Provide the (x, y) coordinate of the cell's center where the given text is located.  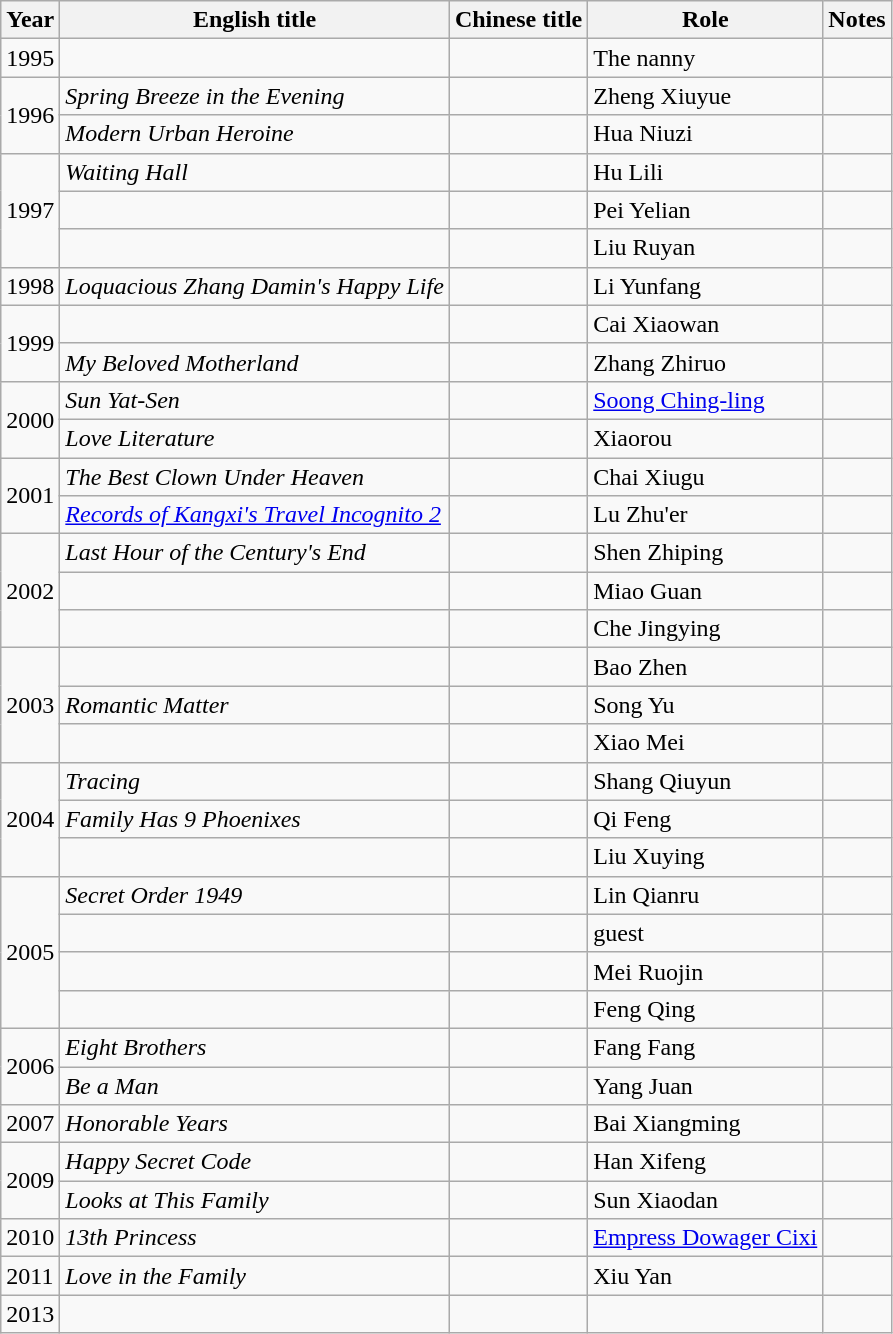
The nanny (706, 58)
Cai Xiaowan (706, 324)
Feng Qing (706, 1009)
Pei Yelian (706, 210)
Eight Brothers (255, 1047)
1997 (30, 210)
1999 (30, 343)
Year (30, 20)
Liu Xuying (706, 857)
Xiao Mei (706, 743)
Shang Qiuyun (706, 781)
Song Yu (706, 705)
Family Has 9 Phoenixes (255, 819)
1995 (30, 58)
Che Jingying (706, 629)
Xiu Yan (706, 1276)
Lu Zhu'er (706, 515)
2005 (30, 952)
Spring Breeze in the Evening (255, 96)
Notes (857, 20)
Loquacious Zhang Damin's Happy Life (255, 286)
Love in the Family (255, 1276)
Sun Xiaodan (706, 1200)
2006 (30, 1066)
Romantic Matter (255, 705)
2010 (30, 1238)
Miao Guan (706, 591)
Waiting Hall (255, 172)
Han Xifeng (706, 1162)
Sun Yat-Sen (255, 400)
Hu Lili (706, 172)
Chai Xiugu (706, 477)
Role (706, 20)
13th Princess (255, 1238)
Lin Qianru (706, 895)
1996 (30, 115)
The Best Clown Under Heaven (255, 477)
Love Literature (255, 438)
Bao Zhen (706, 667)
2004 (30, 819)
Secret Order 1949 (255, 895)
Mei Ruojin (706, 971)
2007 (30, 1124)
Be a Man (255, 1085)
2013 (30, 1314)
Zhang Zhiruo (706, 362)
Yang Juan (706, 1085)
Fang Fang (706, 1047)
1998 (30, 286)
2000 (30, 419)
My Beloved Motherland (255, 362)
2011 (30, 1276)
2002 (30, 591)
Liu Ruyan (706, 248)
2001 (30, 496)
2003 (30, 705)
Looks at This Family (255, 1200)
English title (255, 20)
Bai Xiangming (706, 1124)
Modern Urban Heroine (255, 134)
Qi Feng (706, 819)
Xiaorou (706, 438)
Honorable Years (255, 1124)
Tracing (255, 781)
Empress Dowager Cixi (706, 1238)
Shen Zhiping (706, 553)
guest (706, 933)
Happy Secret Code (255, 1162)
2009 (30, 1181)
Last Hour of the Century's End (255, 553)
Records of Kangxi's Travel Incognito 2 (255, 515)
Li Yunfang (706, 286)
Soong Ching-ling (706, 400)
Chinese title (518, 20)
Hua Niuzi (706, 134)
Zheng Xiuyue (706, 96)
